Provide the [X, Y] coordinate of the cell's center where the given text is located.  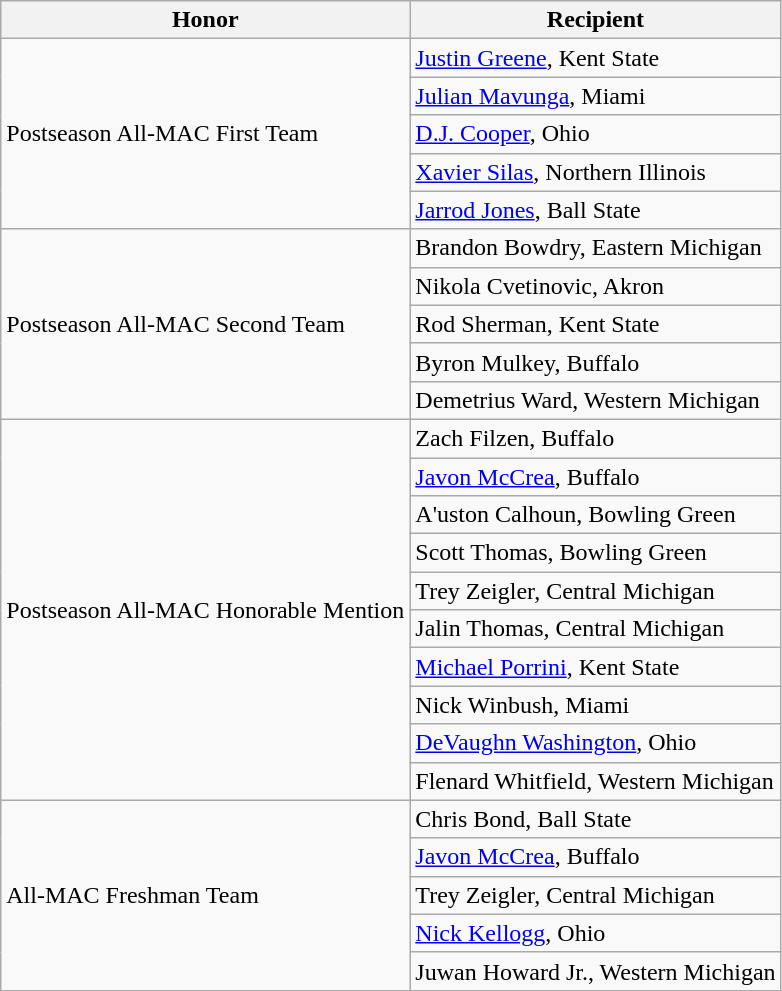
Honor [206, 20]
Nick Winbush, Miami [596, 705]
Byron Mulkey, Buffalo [596, 362]
Demetrius Ward, Western Michigan [596, 400]
Jalin Thomas, Central Michigan [596, 629]
Jarrod Jones, Ball State [596, 210]
D.J. Cooper, Ohio [596, 134]
Chris Bond, Ball State [596, 819]
All-MAC Freshman Team [206, 895]
Postseason All-MAC Honorable Mention [206, 610]
Zach Filzen, Buffalo [596, 438]
Flenard Whitfield, Western Michigan [596, 781]
DeVaughn Washington, Ohio [596, 743]
A'uston Calhoun, Bowling Green [596, 515]
Michael Porrini, Kent State [596, 667]
Nikola Cvetinovic, Akron [596, 286]
Postseason All-MAC Second Team [206, 324]
Justin Greene, Kent State [596, 58]
Scott Thomas, Bowling Green [596, 553]
Juwan Howard Jr., Western Michigan [596, 971]
Xavier Silas, Northern Illinois [596, 172]
Julian Mavunga, Miami [596, 96]
Recipient [596, 20]
Postseason All-MAC First Team [206, 134]
Brandon Bowdry, Eastern Michigan [596, 248]
Rod Sherman, Kent State [596, 324]
Nick Kellogg, Ohio [596, 933]
